Extract the [x, y] coordinate from the center of the cell holding the provided text.  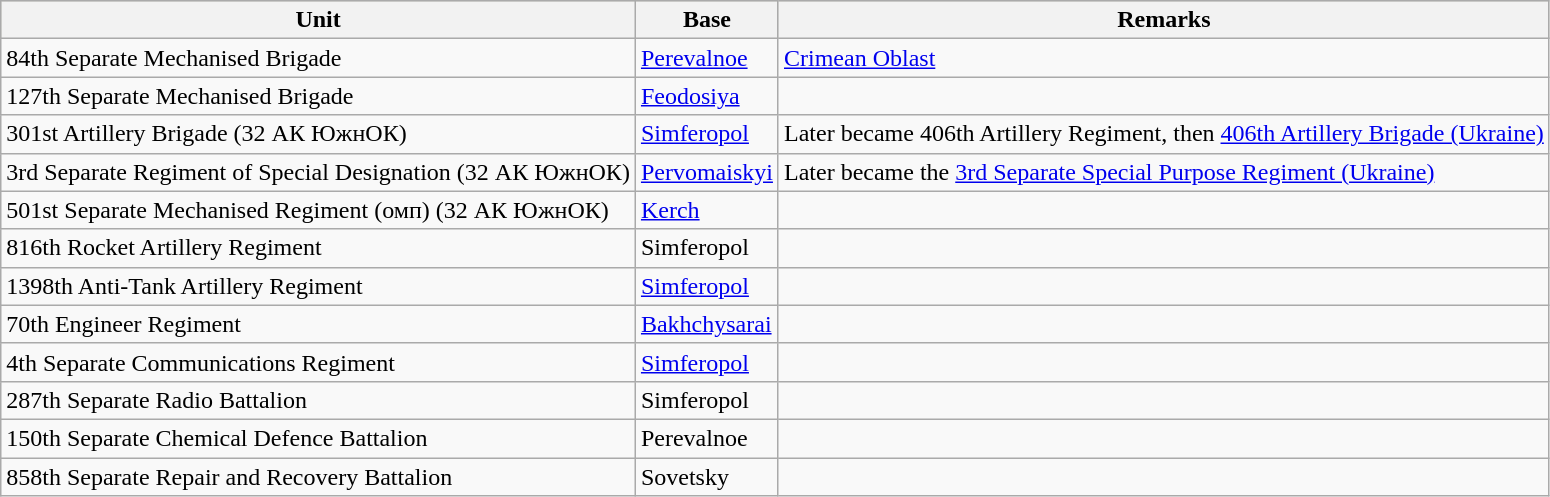
127th Separate Mechanised Brigade [318, 96]
Unit [318, 20]
Kerch [706, 210]
Crimean Oblast [1164, 58]
Base [706, 20]
Later became 406th Artillery Regiment, then 406th Artillery Brigade (Ukraine) [1164, 134]
Later became the 3rd Separate Special Purpose Regiment (Ukraine) [1164, 172]
150th Separate Chemical Defence Battalion [318, 438]
4th Separate Communications Regiment [318, 362]
Sovetsky [706, 477]
84th Separate Mechanised Brigade [318, 58]
301st Artillery Brigade (32 АК ЮжнОК) [318, 134]
858th Separate Repair and Recovery Battalion [318, 477]
Pervomaiskyi [706, 172]
Bakhchysarai [706, 324]
Remarks [1164, 20]
Feodosiya [706, 96]
70th Engineer Regiment [318, 324]
1398th Anti-Tank Artillery Regiment [318, 286]
287th Separate Radio Battalion [318, 400]
3rd Separate Regiment of Special Designation (32 АК ЮжнОК) [318, 172]
816th Rocket Artillery Regiment [318, 248]
501st Separate Mechanised Regiment (омп) (32 АК ЮжнОК) [318, 210]
